Provide the [X, Y] coordinate of the cell's center where the given text is located.  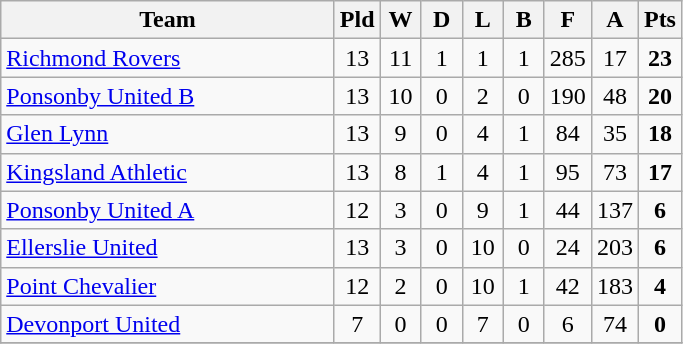
42 [568, 286]
183 [614, 286]
24 [568, 248]
137 [614, 210]
11 [400, 58]
Pts [660, 20]
Ponsonby United B [168, 96]
285 [568, 58]
A [614, 20]
8 [400, 172]
84 [568, 134]
L [482, 20]
23 [660, 58]
203 [614, 248]
Kingsland Athletic [168, 172]
Point Chevalier [168, 286]
Ellerslie United [168, 248]
73 [614, 172]
D [442, 20]
190 [568, 96]
Devonport United [168, 324]
Ponsonby United A [168, 210]
Glen Lynn [168, 134]
74 [614, 324]
Team [168, 20]
95 [568, 172]
44 [568, 210]
18 [660, 134]
W [400, 20]
B [524, 20]
Pld [357, 20]
20 [660, 96]
F [568, 20]
48 [614, 96]
35 [614, 134]
Richmond Rovers [168, 58]
